Return [x, y] of the center of cell containing provided text 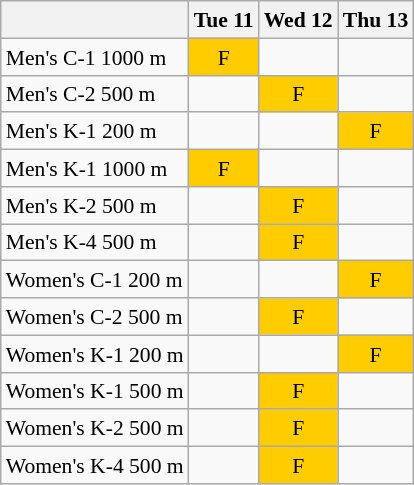
Men's K-1 200 m [95, 130]
Women's C-1 200 m [95, 280]
Tue 11 [224, 20]
Women's C-2 500 m [95, 316]
Men's K-2 500 m [95, 204]
Wed 12 [298, 20]
Men's K-4 500 m [95, 242]
Women's K-4 500 m [95, 464]
Men's K-1 1000 m [95, 168]
Thu 13 [376, 20]
Women's K-2 500 m [95, 428]
Men's C-2 500 m [95, 94]
Women's K-1 200 m [95, 354]
Men's C-1 1000 m [95, 56]
Women's K-1 500 m [95, 390]
